Output the (X, Y) coordinate of the center of the cell containing the given text.  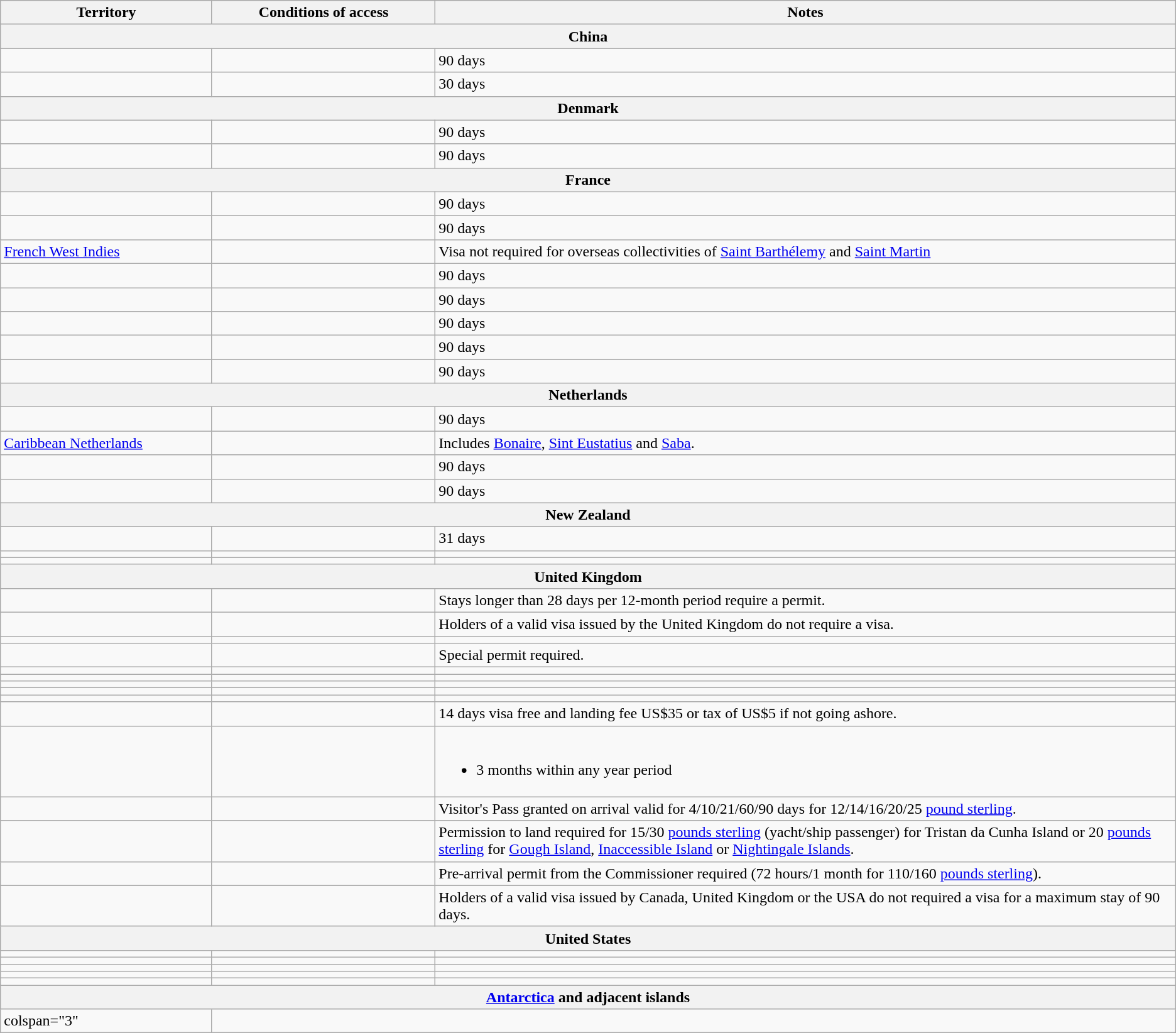
3 months within any year period (805, 762)
Antarctica and adjacent islands (588, 997)
Holders of a valid visa issued by the United Kingdom do not require a visa. (805, 624)
colspan="3" (107, 1021)
Holders of a valid visa issued by Canada, United Kingdom or the USA do not required a visa for a maximum stay of 90 days. (805, 906)
United Kingdom (588, 576)
Netherlands (588, 395)
Denmark (588, 108)
French West Indies (107, 251)
Includes Bonaire, Sint Eustatius and Saba. (805, 443)
Conditions of access (323, 13)
Caribbean Netherlands (107, 443)
New Zealand (588, 515)
Special permit required. (805, 655)
Stays longer than 28 days per 12-month period require a permit. (805, 600)
China (588, 36)
30 days (805, 84)
31 days (805, 538)
Visitor's Pass granted on arrival valid for 4/10/21/60/90 days for 12/14/16/20/25 pound sterling. (805, 809)
Visa not required for overseas collectivities of Saint Barthélemy and Saint Martin (805, 251)
Territory (107, 13)
France (588, 180)
United States (588, 938)
Pre-arrival permit from the Commissioner required (72 hours/1 month for 110/160 pounds sterling). (805, 873)
Notes (805, 13)
14 days visa free and landing fee US$35 or tax of US$5 if not going ashore. (805, 714)
